Provide the (X, Y) coordinate of the cell's center where the given text is located.  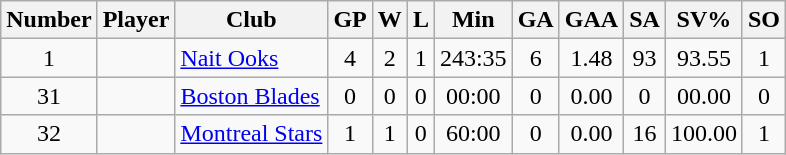
60:00 (473, 134)
Min (473, 20)
6 (536, 58)
1.48 (591, 58)
00:00 (473, 96)
93 (645, 58)
SA (645, 20)
GP (350, 20)
00.00 (704, 96)
243:35 (473, 58)
Number (49, 20)
32 (49, 134)
Club (252, 20)
16 (645, 134)
SO (764, 20)
2 (390, 58)
W (390, 20)
4 (350, 58)
Montreal Stars (252, 134)
GAA (591, 20)
Player (136, 20)
93.55 (704, 58)
31 (49, 96)
Boston Blades (252, 96)
L (420, 20)
GA (536, 20)
SV% (704, 20)
100.00 (704, 134)
Nait Ooks (252, 58)
